From the cell containing the given text, extract its center point as (X, Y) coordinate. 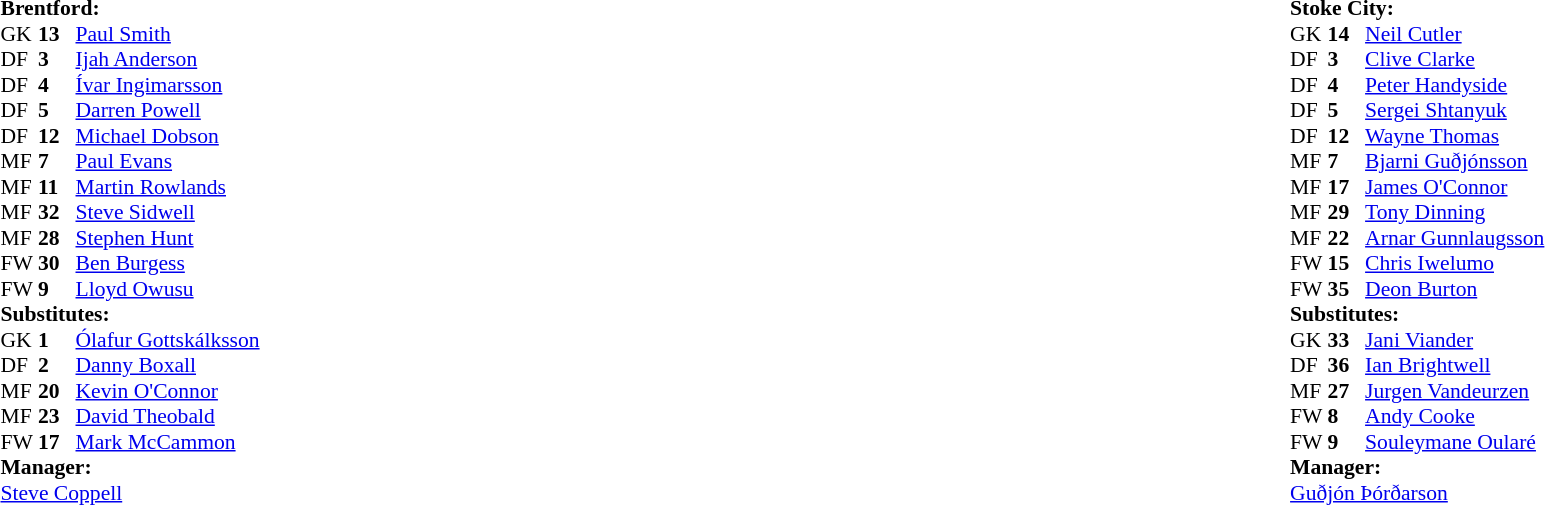
Darren Powell (168, 111)
Martin Rowlands (168, 187)
Arnar Gunnlaugsson (1454, 238)
Chris Iwelumo (1454, 263)
Paul Smith (168, 34)
Mark McCammon (168, 442)
Lloyd Owusu (168, 289)
14 (1347, 34)
Ben Burgess (168, 263)
Andy Cooke (1454, 417)
33 (1347, 340)
30 (57, 263)
Wayne Thomas (1454, 136)
David Theobald (168, 417)
Danny Boxall (168, 365)
15 (1347, 263)
Peter Handyside (1454, 85)
Ijah Anderson (168, 59)
13 (57, 34)
36 (1347, 365)
Michael Dobson (168, 136)
1 (57, 340)
Sergei Shtanyuk (1454, 111)
Jurgen Vandeurzen (1454, 391)
Ívar Ingimarsson (168, 85)
Steve Sidwell (168, 213)
11 (57, 187)
20 (57, 391)
Paul Evans (168, 161)
Kevin O'Connor (168, 391)
2 (57, 365)
Deon Burton (1454, 289)
35 (1347, 289)
Ian Brightwell (1454, 365)
James O'Connor (1454, 187)
Clive Clarke (1454, 59)
Jani Viander (1454, 340)
32 (57, 213)
Stephen Hunt (168, 238)
8 (1347, 417)
Souleymane Oularé (1454, 442)
29 (1347, 213)
Tony Dinning (1454, 213)
22 (1347, 238)
Neil Cutler (1454, 34)
27 (1347, 391)
Ólafur Gottskálksson (168, 340)
28 (57, 238)
Bjarni Guðjónsson (1454, 161)
23 (57, 417)
